Extract the (x, y) coordinate from the center of the cell holding the provided text.  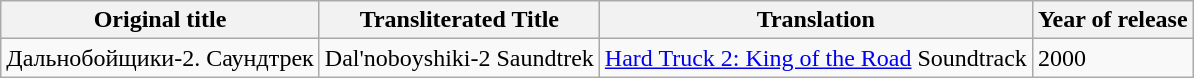
Hard Truck 2: King of the Road Soundtrack (816, 58)
Year of release (1112, 20)
Original title (160, 20)
Transliterated Title (459, 20)
Translation (816, 20)
2000 (1112, 58)
Dal'noboyshiki-2 Saundtrek (459, 58)
Дальнобойщики-2. Саундтрек (160, 58)
